Determine the (X, Y) coordinate at the center of the cell enclosing the given text.  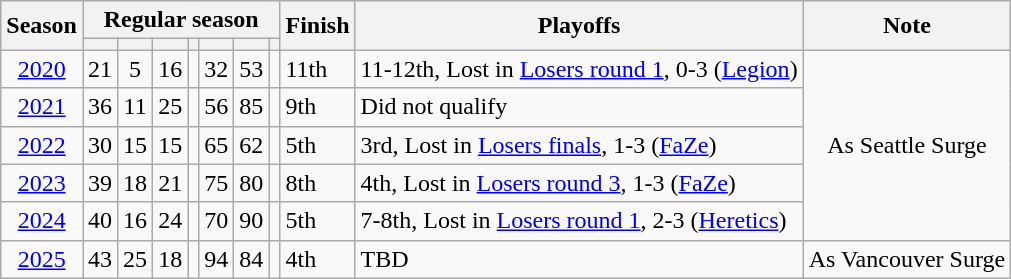
32 (216, 69)
TBD (579, 259)
As Seattle Surge (906, 145)
75 (216, 183)
Did not qualify (579, 107)
56 (216, 107)
Note (906, 26)
94 (216, 259)
Season (42, 26)
2021 (42, 107)
53 (252, 69)
2024 (42, 221)
8th (318, 183)
4th, Lost in Losers round 3, 1-3 (FaZe) (579, 183)
2025 (42, 259)
85 (252, 107)
84 (252, 259)
11-12th, Lost in Losers round 1, 0-3 (Legion) (579, 69)
5 (136, 69)
65 (216, 145)
2020 (42, 69)
2023 (42, 183)
39 (100, 183)
24 (170, 221)
70 (216, 221)
11th (318, 69)
11 (136, 107)
62 (252, 145)
36 (100, 107)
43 (100, 259)
40 (100, 221)
As Vancouver Surge (906, 259)
9th (318, 107)
7-8th, Lost in Losers round 1, 2-3 (Heretics) (579, 221)
2022 (42, 145)
90 (252, 221)
Regular season (180, 20)
Playoffs (579, 26)
4th (318, 259)
30 (100, 145)
3rd, Lost in Losers finals, 1-3 (FaZe) (579, 145)
Finish (318, 26)
80 (252, 183)
